Output the (X, Y) coordinate of the center of the cell containing the given text.  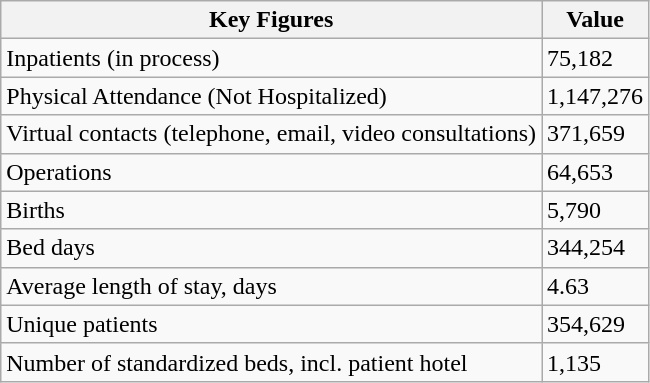
Inpatients (in process) (272, 58)
Average length of stay, days (272, 286)
1,135 (596, 362)
Physical Attendance (Not Hospitalized) (272, 96)
64,653 (596, 172)
75,182 (596, 58)
Number of standardized beds, incl. patient hotel (272, 362)
1,147,276 (596, 96)
Key Figures (272, 20)
Virtual contacts (telephone, email, video consultations) (272, 134)
Operations (272, 172)
Births (272, 210)
344,254 (596, 248)
371,659 (596, 134)
Value (596, 20)
4.63 (596, 286)
Unique patients (272, 324)
Bed days (272, 248)
354,629 (596, 324)
5,790 (596, 210)
